Find where the given text appears and provide that cell's center as [X, Y] coordinate. 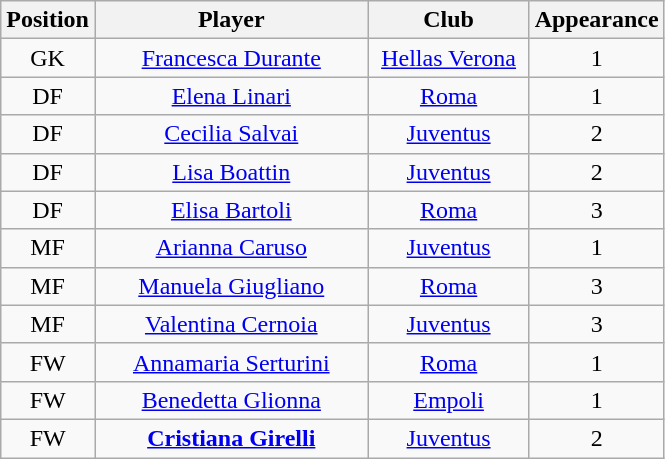
Appearance [596, 20]
Elisa Bartoli [231, 210]
Lisa Boattin [231, 172]
Empoli [448, 400]
GK [48, 58]
Manuela Giugliano [231, 286]
Player [231, 20]
Annamaria Serturini [231, 362]
Cecilia Salvai [231, 134]
Arianna Caruso [231, 248]
Position [48, 20]
Benedetta Glionna [231, 400]
Club [448, 20]
Valentina Cernoia [231, 324]
Hellas Verona [448, 58]
Francesca Durante [231, 58]
Cristiana Girelli [231, 438]
Elena Linari [231, 96]
